Return [x, y] of the center of cell containing provided text 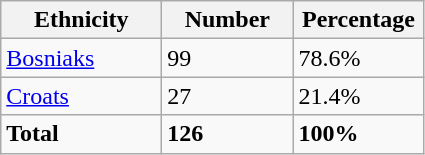
126 [228, 134]
78.6% [358, 58]
21.4% [358, 96]
Total [82, 134]
99 [228, 58]
Percentage [358, 20]
100% [358, 134]
Bosniaks [82, 58]
27 [228, 96]
Number [228, 20]
Croats [82, 96]
Ethnicity [82, 20]
